Determine the [x, y] coordinate at the center of the cell enclosing the given text.  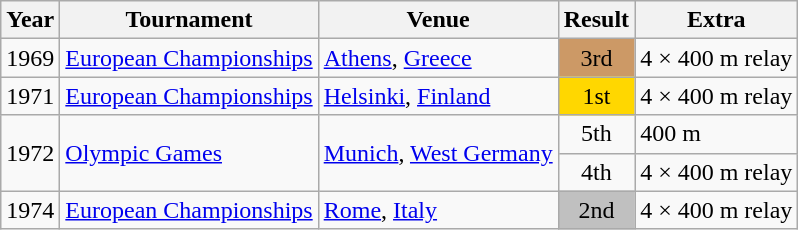
5th [596, 134]
1st [596, 96]
Olympic Games [189, 153]
1974 [30, 210]
3rd [596, 58]
Helsinki, Finland [438, 96]
Rome, Italy [438, 210]
Year [30, 20]
2nd [596, 210]
Extra [716, 20]
Tournament [189, 20]
Munich, West Germany [438, 153]
1971 [30, 96]
Venue [438, 20]
4th [596, 172]
Result [596, 20]
1972 [30, 153]
400 m [716, 134]
1969 [30, 58]
Athens, Greece [438, 58]
